Provide the [x, y] coordinate of the cell's center where the given text is located.  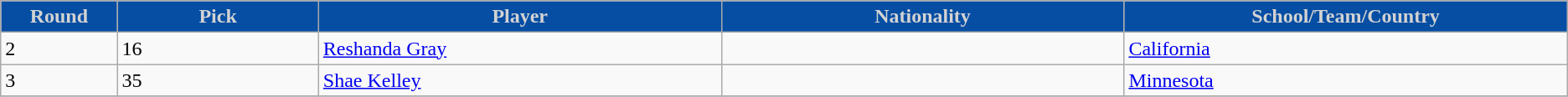
Player [519, 17]
35 [218, 80]
Reshanda Gray [519, 48]
Shae Kelley [519, 80]
3 [59, 80]
2 [59, 48]
California [1345, 48]
Nationality [923, 17]
16 [218, 48]
Pick [218, 17]
Round [59, 17]
Minnesota [1345, 80]
School/Team/Country [1345, 17]
